Provide the (X, Y) coordinate of the cell's center where the given text is located.  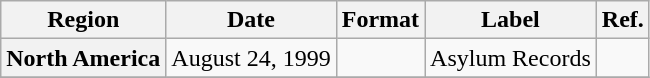
Asylum Records (511, 58)
Label (511, 20)
Format (380, 20)
North America (84, 58)
August 24, 1999 (251, 58)
Date (251, 20)
Region (84, 20)
Ref. (622, 20)
